Extract the (X, Y) coordinate from the center of the cell holding the provided text.  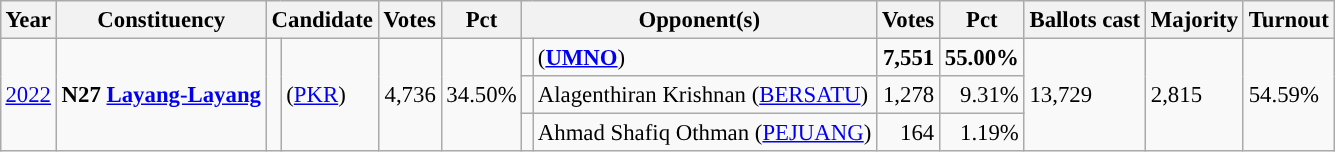
55.00% (982, 57)
164 (908, 133)
2022 (28, 94)
7,551 (908, 57)
2,815 (1194, 94)
(UMNO) (704, 57)
4,736 (410, 94)
54.59% (1288, 94)
Candidate (322, 20)
Ballots cast (1084, 20)
34.50% (482, 94)
(PKR) (330, 94)
Year (28, 20)
Turnout (1288, 20)
9.31% (982, 95)
Alagenthiran Krishnan (BERSATU) (704, 95)
1,278 (908, 95)
Majority (1194, 20)
1.19% (982, 133)
13,729 (1084, 94)
Opponent(s) (700, 20)
Constituency (161, 20)
N27 Layang-Layang (161, 94)
Ahmad Shafiq Othman (PEJUANG) (704, 133)
